Locate the cell with the specified text and output its [X, Y] center coordinate. 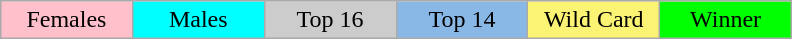
Wild Card [594, 20]
Males [198, 20]
Top 14 [462, 20]
Females [66, 20]
Top 16 [330, 20]
Winner [726, 20]
